Return [x, y] of the center of cell containing provided text 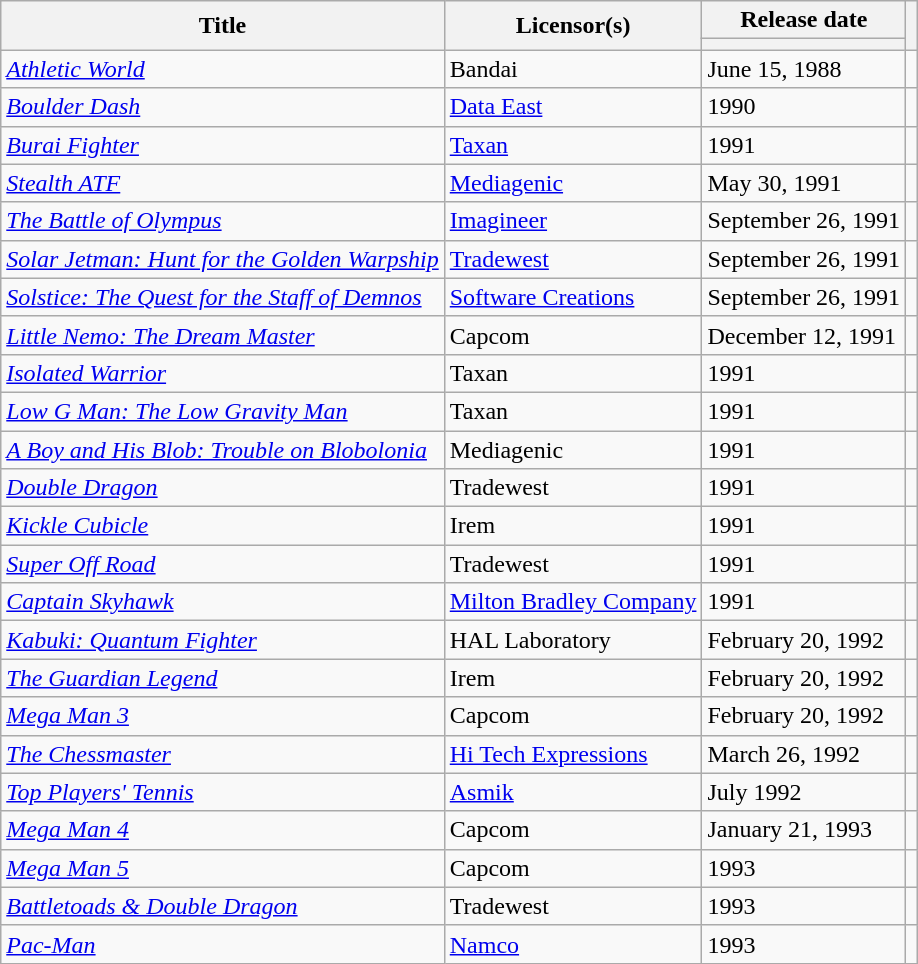
Release date [804, 20]
Title [222, 26]
Battletoads & Double Dragon [222, 906]
Bandai [573, 69]
Stealth ATF [222, 183]
Top Players' Tennis [222, 792]
Solstice: The Quest for the Staff of Demnos [222, 297]
A Boy and His Blob: Trouble on Blobolonia [222, 449]
Double Dragon [222, 488]
Pac-Man [222, 944]
Burai Fighter [222, 145]
June 15, 1988 [804, 69]
Little Nemo: The Dream Master [222, 335]
Imagineer [573, 221]
Kickle Cubicle [222, 526]
Kabuki: Quantum Fighter [222, 640]
Milton Bradley Company [573, 602]
Isolated Warrior [222, 373]
Solar Jetman: Hunt for the Golden Warpship [222, 259]
March 26, 1992 [804, 754]
Athletic World [222, 69]
January 21, 1993 [804, 830]
Asmik [573, 792]
May 30, 1991 [804, 183]
The Guardian Legend [222, 678]
July 1992 [804, 792]
Low G Man: The Low Gravity Man [222, 411]
Mega Man 4 [222, 830]
1990 [804, 107]
Boulder Dash [222, 107]
Licensor(s) [573, 26]
Data East [573, 107]
December 12, 1991 [804, 335]
Mega Man 5 [222, 868]
HAL Laboratory [573, 640]
Super Off Road [222, 564]
Software Creations [573, 297]
The Battle of Olympus [222, 221]
Mega Man 3 [222, 716]
The Chessmaster [222, 754]
Hi Tech Expressions [573, 754]
Captain Skyhawk [222, 602]
Namco [573, 944]
